Scan for the cell matching the given text and deliver its (X, Y) coordinate at center. 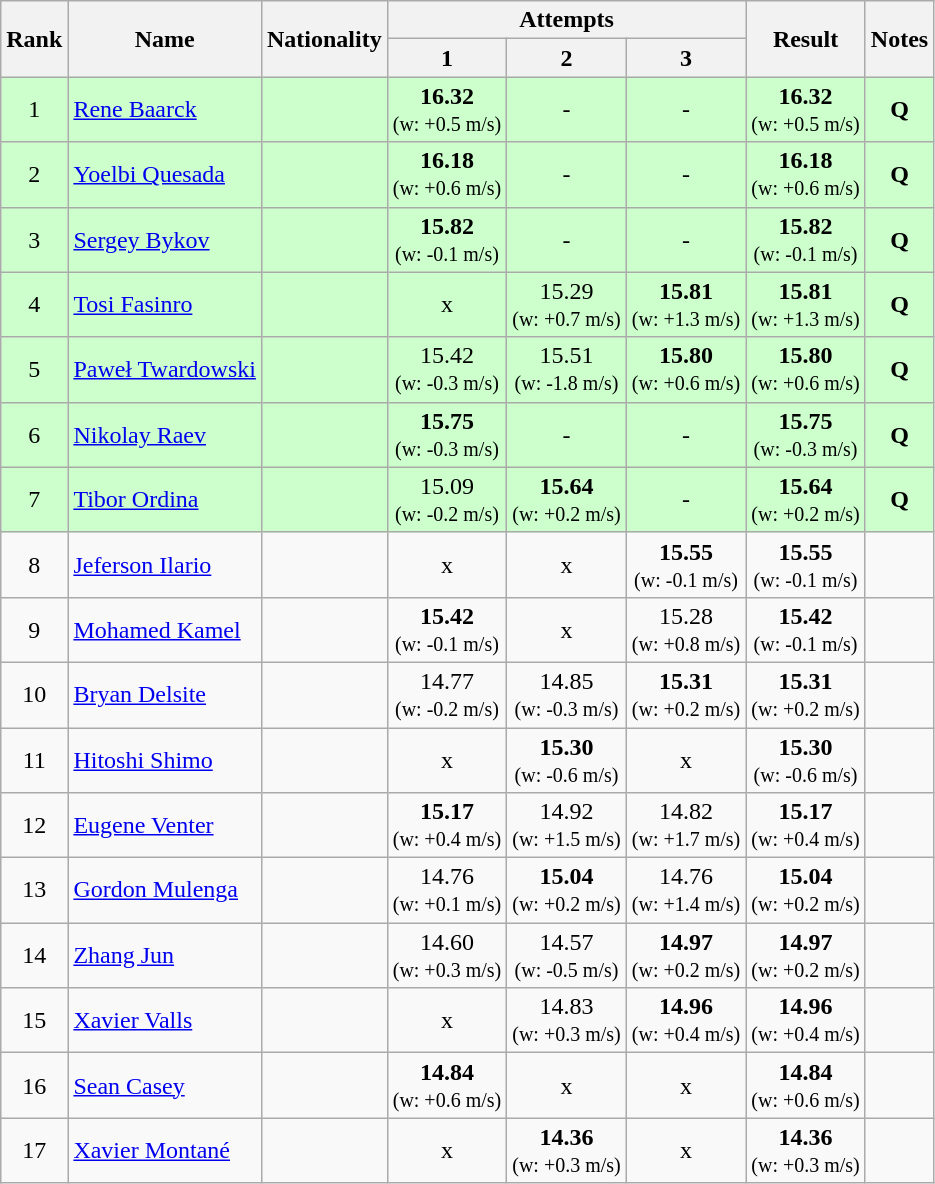
Tibor Ordina (165, 500)
15.31 (w: +0.2 m/s) (806, 694)
Jeferson Ilario (165, 564)
6 (34, 434)
Rene Baarck (165, 110)
Gordon Mulenga (165, 890)
Nikolay Raev (165, 434)
15.81 (w: +1.3 m/s) (806, 304)
15.81(w: +1.3 m/s) (686, 304)
15.82 (w: -0.1 m/s) (806, 240)
16.18 (w: +0.6 m/s) (806, 174)
Mohamed Kamel (165, 630)
14.36 (w: +0.3 m/s) (806, 1150)
16.32(w: +0.5 m/s) (447, 110)
Rank (34, 39)
15.75 (w: -0.3 m/s) (806, 434)
8 (34, 564)
16 (34, 1086)
15.64(w: +0.2 m/s) (567, 500)
15.30(w: -0.6 m/s) (567, 760)
Nationality (324, 39)
12 (34, 826)
4 (34, 304)
14.96(w: +0.4 m/s) (686, 1020)
14.96 (w: +0.4 m/s) (806, 1020)
15.30 (w: -0.6 m/s) (806, 760)
15.09(w: -0.2 m/s) (447, 500)
14.97 (w: +0.2 m/s) (806, 956)
Sean Casey (165, 1086)
14.83(w: +0.3 m/s) (567, 1020)
15 (34, 1020)
Xavier Valls (165, 1020)
14.76(w: +0.1 m/s) (447, 890)
15.55 (w: -0.1 m/s) (806, 564)
14.60(w: +0.3 m/s) (447, 956)
14.97(w: +0.2 m/s) (686, 956)
14.36(w: +0.3 m/s) (567, 1150)
15.51(w: -1.8 m/s) (567, 370)
15.82(w: -0.1 m/s) (447, 240)
14.84(w: +0.6 m/s) (447, 1086)
16.32 (w: +0.5 m/s) (806, 110)
14.92(w: +1.5 m/s) (567, 826)
15.80 (w: +0.6 m/s) (806, 370)
15.42(w: -0.1 m/s) (447, 630)
14.76(w: +1.4 m/s) (686, 890)
Yoelbi Quesada (165, 174)
14.84 (w: +0.6 m/s) (806, 1086)
Eugene Venter (165, 826)
15.42 (w: -0.1 m/s) (806, 630)
14.85(w: -0.3 m/s) (567, 694)
16.18(w: +0.6 m/s) (447, 174)
15.64 (w: +0.2 m/s) (806, 500)
13 (34, 890)
Tosi Fasinro (165, 304)
Sergey Bykov (165, 240)
Zhang Jun (165, 956)
15.75(w: -0.3 m/s) (447, 434)
10 (34, 694)
15.17 (w: +0.4 m/s) (806, 826)
14.57(w: -0.5 m/s) (567, 956)
15.28(w: +0.8 m/s) (686, 630)
15.04 (w: +0.2 m/s) (806, 890)
15.55(w: -0.1 m/s) (686, 564)
Bryan Delsite (165, 694)
15.80(w: +0.6 m/s) (686, 370)
9 (34, 630)
5 (34, 370)
15.29(w: +0.7 m/s) (567, 304)
Attempts (566, 20)
17 (34, 1150)
Hitoshi Shimo (165, 760)
7 (34, 500)
Paweł Twardowski (165, 370)
15.17(w: +0.4 m/s) (447, 826)
15.31(w: +0.2 m/s) (686, 694)
Notes (899, 39)
Xavier Montané (165, 1150)
Result (806, 39)
14.82(w: +1.7 m/s) (686, 826)
14.77(w: -0.2 m/s) (447, 694)
14 (34, 956)
15.42(w: -0.3 m/s) (447, 370)
Name (165, 39)
11 (34, 760)
15.04(w: +0.2 m/s) (567, 890)
